Extract the (x, y) coordinate from the center of the cell holding the provided text.  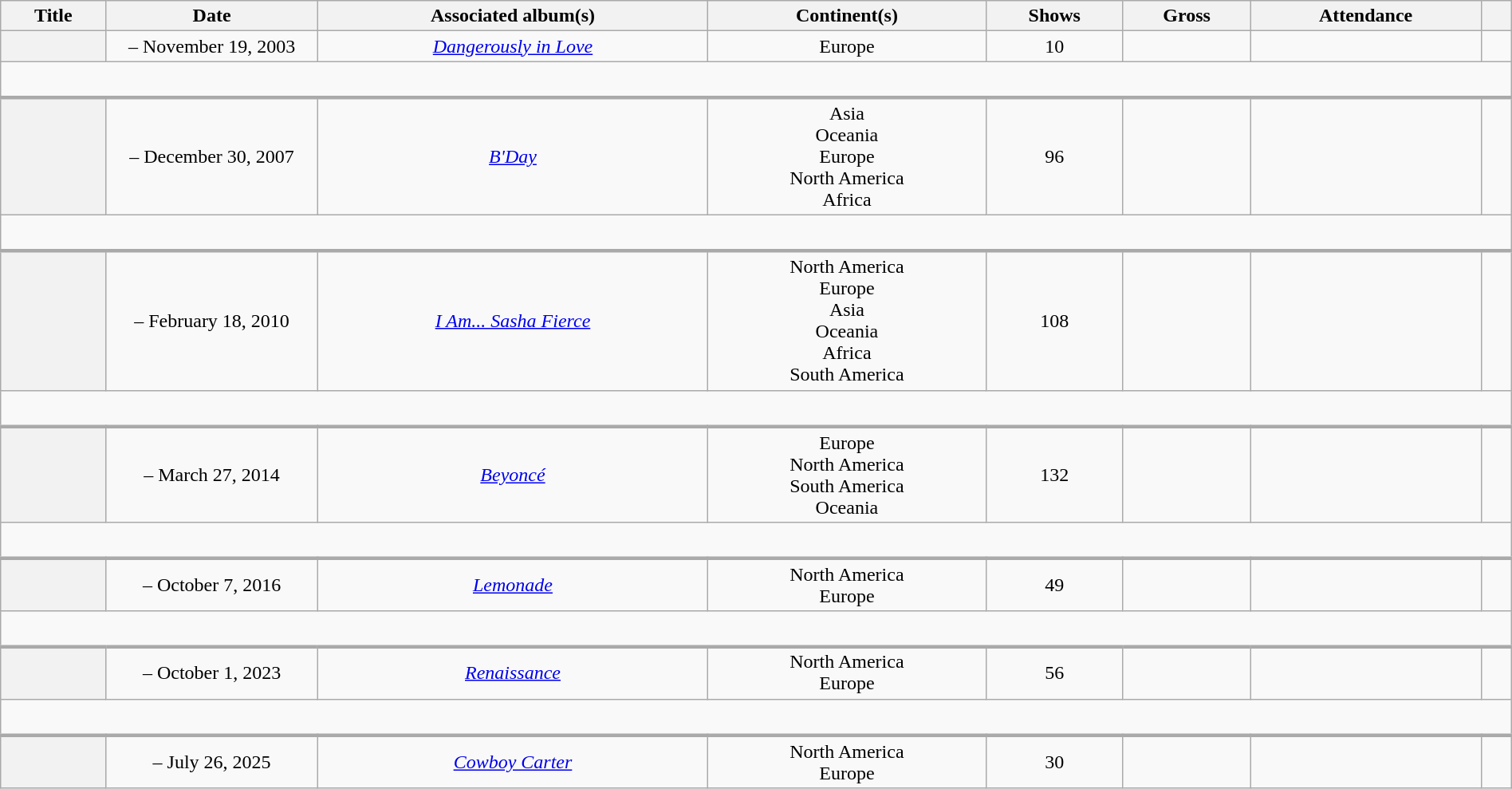
AsiaOceaniaEuropeNorth AmericaAfrica (847, 156)
– October 7, 2016 (212, 586)
Cowboy Carter (513, 761)
96 (1054, 156)
Continent(s) (847, 16)
10 (1054, 46)
B'Day (513, 156)
Lemonade (513, 586)
56 (1054, 673)
– October 1, 2023 (212, 673)
EuropeNorth AmericaSouth AmericaOceania (847, 474)
132 (1054, 474)
Date (212, 16)
30 (1054, 761)
– December 30, 2007 (212, 156)
Attendance (1366, 16)
49 (1054, 586)
Beyoncé (513, 474)
– November 19, 2003 (212, 46)
Renaissance (513, 673)
Europe (847, 46)
– March 27, 2014 (212, 474)
108 (1054, 321)
Associated album(s) (513, 16)
Title (53, 16)
– July 26, 2025 (212, 761)
North AmericaEuropeAsiaOceaniaAfricaSouth America (847, 321)
I Am... Sasha Fierce (513, 321)
– February 18, 2010 (212, 321)
Gross (1187, 16)
Dangerously in Love (513, 46)
Shows (1054, 16)
